Identify which cell holds the provided text, then report its (X, Y) central coordinate. 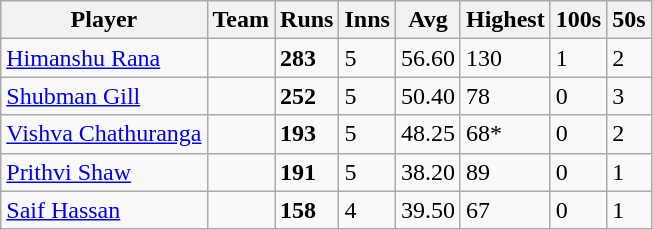
Himanshu Rana (104, 58)
Highest (505, 20)
67 (505, 210)
50.40 (428, 96)
Team (241, 20)
48.25 (428, 134)
283 (307, 58)
3 (629, 96)
252 (307, 96)
4 (367, 210)
89 (505, 172)
Prithvi Shaw (104, 172)
130 (505, 58)
Avg (428, 20)
100s (578, 20)
78 (505, 96)
Saif Hassan (104, 210)
Inns (367, 20)
39.50 (428, 210)
191 (307, 172)
158 (307, 210)
50s (629, 20)
68* (505, 134)
Shubman Gill (104, 96)
56.60 (428, 58)
193 (307, 134)
Runs (307, 20)
Player (104, 20)
38.20 (428, 172)
Vishva Chathuranga (104, 134)
